Determine the [x, y] coordinate at the center of the cell enclosing the given text.  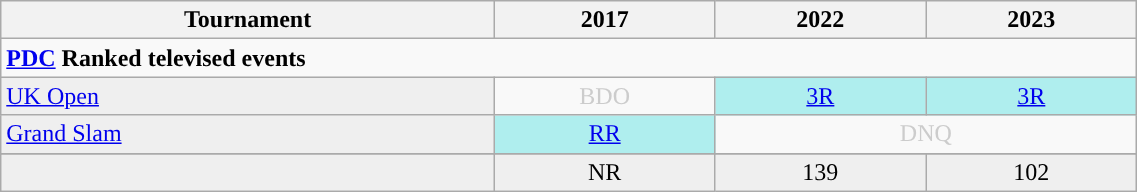
UK Open [248, 96]
DNQ [926, 134]
Tournament [248, 20]
PDC Ranked televised events [569, 58]
RR [604, 134]
NR [604, 172]
Grand Slam [248, 134]
2023 [1032, 20]
2017 [604, 20]
2022 [820, 20]
139 [820, 172]
102 [1032, 172]
BDO [604, 96]
